From the cell containing the given text, extract its center point as [x, y] coordinate. 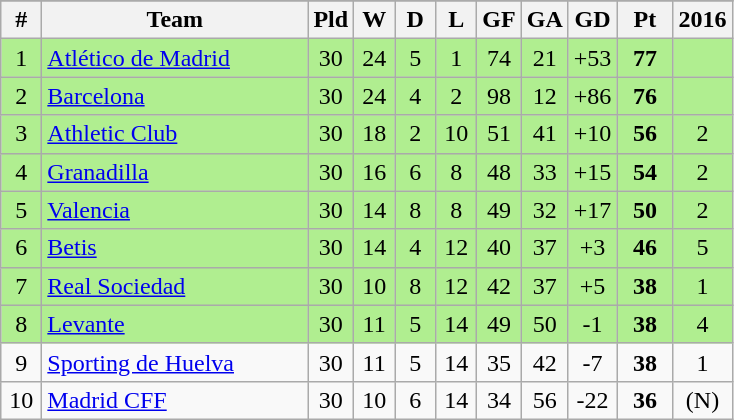
+15 [592, 172]
33 [544, 172]
Betis [175, 248]
40 [499, 248]
Granadilla [175, 172]
46 [645, 248]
Pt [645, 20]
35 [499, 362]
54 [645, 172]
+86 [592, 96]
Team [175, 20]
Barcelona [175, 96]
Valencia [175, 210]
2016 [702, 20]
+5 [592, 286]
21 [544, 58]
Madrid CFF [175, 400]
+10 [592, 134]
3 [22, 134]
41 [544, 134]
32 [544, 210]
34 [499, 400]
51 [499, 134]
L [456, 20]
18 [374, 134]
7 [22, 286]
+53 [592, 58]
Sporting de Huelva [175, 362]
-7 [592, 362]
(N) [702, 400]
+17 [592, 210]
77 [645, 58]
GA [544, 20]
9 [22, 362]
76 [645, 96]
36 [645, 400]
16 [374, 172]
GD [592, 20]
-22 [592, 400]
+3 [592, 248]
74 [499, 58]
Pld [331, 20]
GF [499, 20]
# [22, 20]
W [374, 20]
48 [499, 172]
Real Sociedad [175, 286]
Atlético de Madrid [175, 58]
98 [499, 96]
Levante [175, 324]
Athletic Club [175, 134]
-1 [592, 324]
D [416, 20]
